Extract the (X, Y) coordinate from the center of the cell holding the provided text.  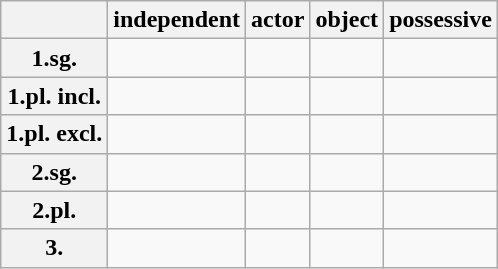
actor (278, 20)
independent (177, 20)
1.sg. (54, 58)
1.pl. excl. (54, 134)
2.pl. (54, 210)
object (347, 20)
2.sg. (54, 172)
possessive (441, 20)
3. (54, 248)
1.pl. incl. (54, 96)
